Pinpoint the cell where the given text exists, returning its [x, y] midpoint coordinate. 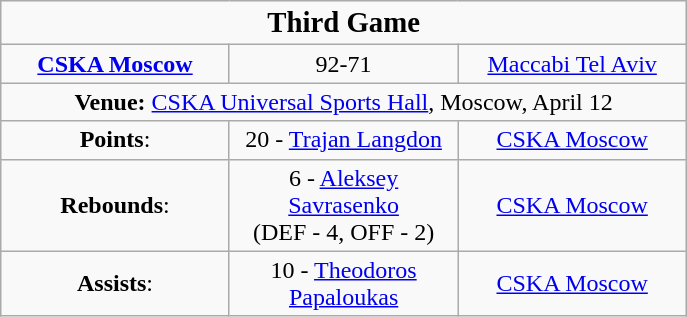
6 - Aleksey Savrasenko (DEF - 4, OFF - 2) [344, 205]
92-71 [344, 64]
20 - Trajan Langdon [344, 140]
Third Game [344, 23]
Venue: CSKA Universal Sports Hall, Moscow, April 12 [344, 102]
Rebounds: [116, 205]
Points: [116, 140]
Assists: [116, 284]
10 - Theodoros Papaloukas [344, 284]
Maccabi Tel Aviv [572, 64]
